Capture the cell that displays the provided text and extract its (X, Y) central coordinate. 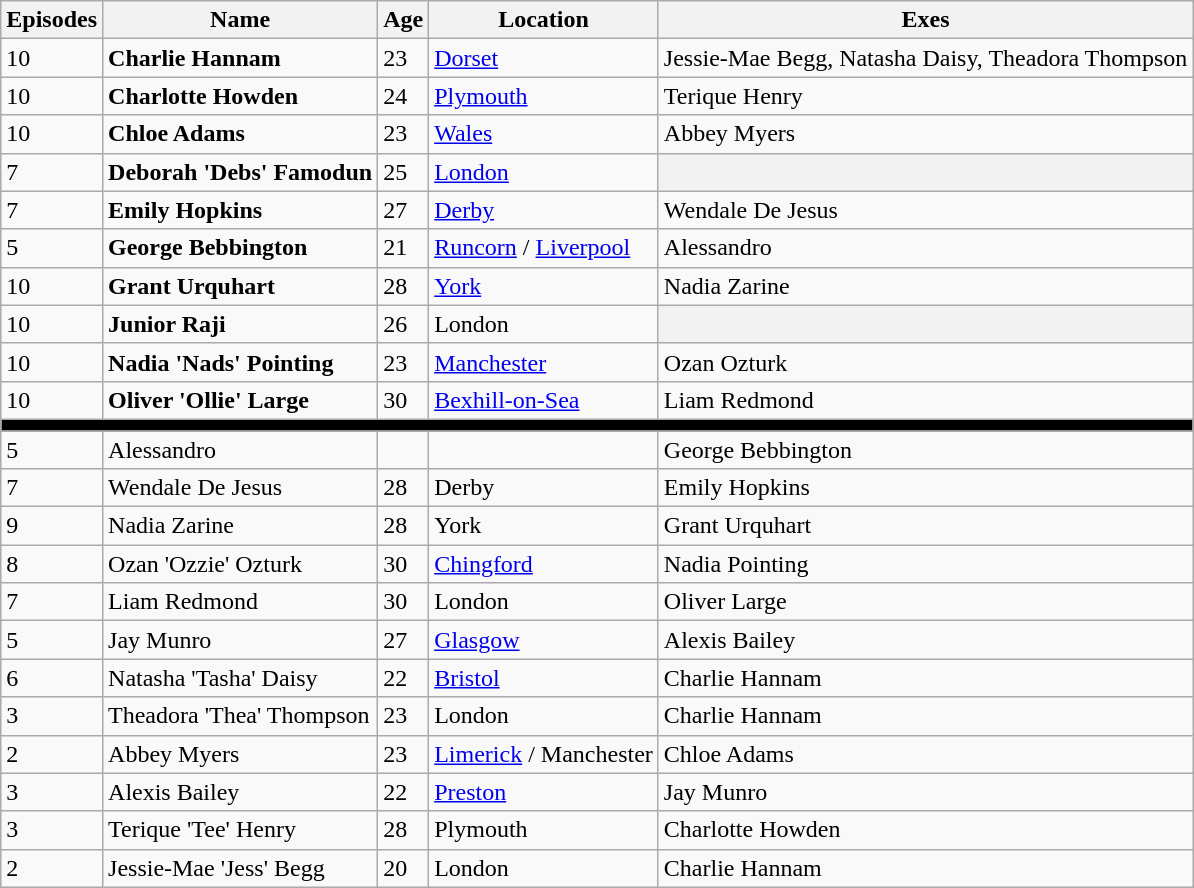
Age (404, 20)
24 (404, 96)
Runcorn / Liverpool (544, 248)
Theadora 'Thea' Thompson (240, 716)
Jessie-Mae Begg, Natasha Daisy, Theadora Thompson (925, 58)
Ozan 'Ozzie' Ozturk (240, 564)
Oliver 'Ollie' Large (240, 400)
Chingford (544, 564)
Name (240, 20)
Exes (925, 20)
Bristol (544, 678)
Terique Henry (925, 96)
Nadia 'Nads' Pointing (240, 362)
20 (404, 868)
Bexhill-on-Sea (544, 400)
Jessie-Mae 'Jess' Begg (240, 868)
Ozan Ozturk (925, 362)
Deborah 'Debs' Famodun (240, 172)
Dorset (544, 58)
21 (404, 248)
6 (52, 678)
Glasgow (544, 640)
Preston (544, 792)
9 (52, 526)
Location (544, 20)
Limerick / Manchester (544, 754)
Manchester (544, 362)
25 (404, 172)
Junior Raji (240, 324)
Natasha 'Tasha' Daisy (240, 678)
Terique 'Tee' Henry (240, 830)
Oliver Large (925, 602)
Wales (544, 134)
26 (404, 324)
Episodes (52, 20)
8 (52, 564)
Nadia Pointing (925, 564)
